Detect which cell encompasses the target text, then output its [x, y] center coordinate. 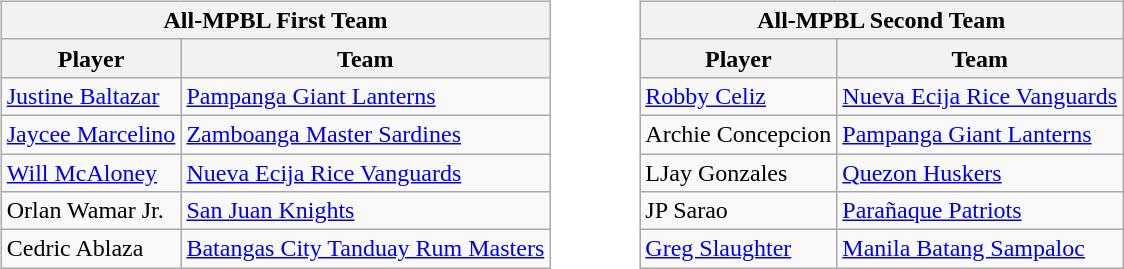
Batangas City Tanduay Rum Masters [366, 249]
Robby Celiz [738, 96]
Justine Baltazar [91, 96]
Parañaque Patriots [980, 211]
Greg Slaughter [738, 249]
JP Sarao [738, 211]
Manila Batang Sampaloc [980, 249]
All-MPBL First Team [276, 20]
Archie Concepcion [738, 134]
LJay Gonzales [738, 173]
Jaycee Marcelino [91, 134]
Orlan Wamar Jr. [91, 211]
All-MPBL Second Team [882, 20]
Will McAloney [91, 173]
Zamboanga Master Sardines [366, 134]
Quezon Huskers [980, 173]
San Juan Knights [366, 211]
Cedric Ablaza [91, 249]
